From the cell containing the given text, extract its center point as [x, y] coordinate. 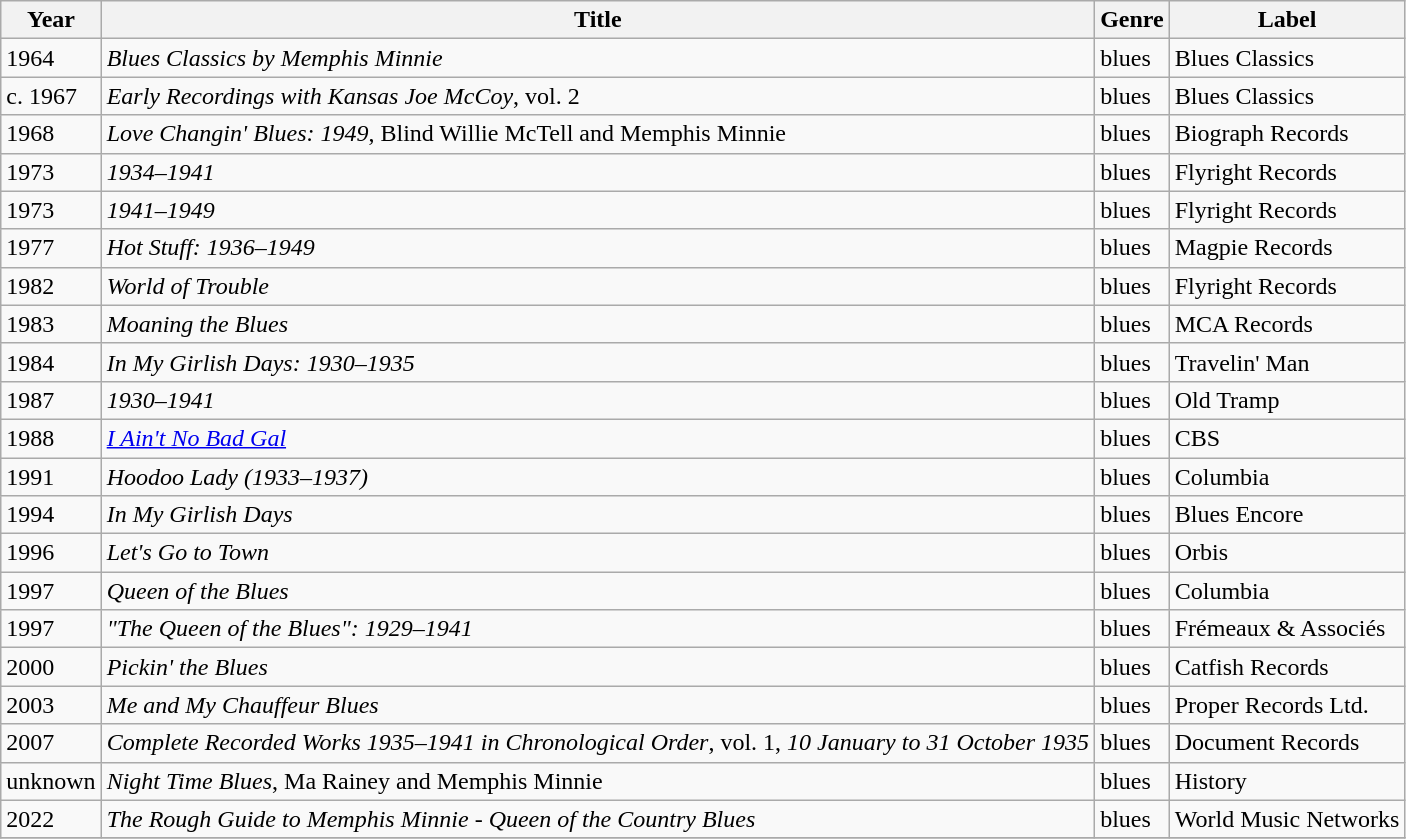
2007 [51, 743]
Catfish Records [1287, 667]
Queen of the Blues [598, 591]
Me and My Chauffeur Blues [598, 705]
Genre [1132, 20]
Title [598, 20]
Night Time Blues, Ma Rainey and Memphis Minnie [598, 781]
unknown [51, 781]
"The Queen of the Blues": 1929–1941 [598, 629]
Proper Records Ltd. [1287, 705]
Moaning the Blues [598, 324]
1984 [51, 362]
I Ain't No Bad Gal [598, 438]
1987 [51, 400]
1977 [51, 248]
Pickin' the Blues [598, 667]
1930–1941 [598, 400]
Love Changin' Blues: 1949, Blind Willie McTell and Memphis Minnie [598, 134]
Label [1287, 20]
1941–1949 [598, 210]
1934–1941 [598, 172]
In My Girlish Days: 1930–1935 [598, 362]
Early Recordings with Kansas Joe McCoy, vol. 2 [598, 96]
Hoodoo Lady (1933–1937) [598, 477]
2022 [51, 819]
Year [51, 20]
1982 [51, 286]
Frémeaux & Associés [1287, 629]
CBS [1287, 438]
World of Trouble [598, 286]
History [1287, 781]
Blues Classics by Memphis Minnie [598, 58]
Orbis [1287, 553]
In My Girlish Days [598, 515]
Document Records [1287, 743]
World Music Networks [1287, 819]
Let's Go to Town [598, 553]
Hot Stuff: 1936–1949 [598, 248]
1996 [51, 553]
c. 1967 [51, 96]
Blues Encore [1287, 515]
Magpie Records [1287, 248]
1991 [51, 477]
2003 [51, 705]
1994 [51, 515]
2000 [51, 667]
The Rough Guide to Memphis Minnie - Queen of the Country Blues [598, 819]
1988 [51, 438]
1964 [51, 58]
MCA Records [1287, 324]
Complete Recorded Works 1935–1941 in Chronological Order, vol. 1, 10 January to 31 October 1935 [598, 743]
Old Tramp [1287, 400]
Travelin' Man [1287, 362]
Biograph Records [1287, 134]
1983 [51, 324]
1968 [51, 134]
